Return the [X, Y] coordinate for the center point of the cell that contains the specified text.  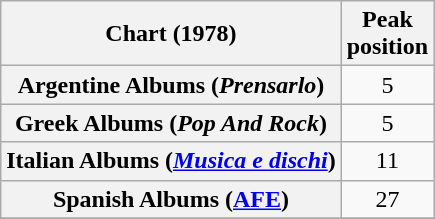
11 [387, 161]
Italian Albums (Musica e dischi) [171, 161]
Spanish Albums (AFE) [171, 199]
Greek Albums (Pop And Rock) [171, 123]
Argentine Albums (Prensarlo) [171, 85]
Peak position [387, 34]
Chart (1978) [171, 34]
27 [387, 199]
